Identify which cell holds the provided text, then report its [x, y] central coordinate. 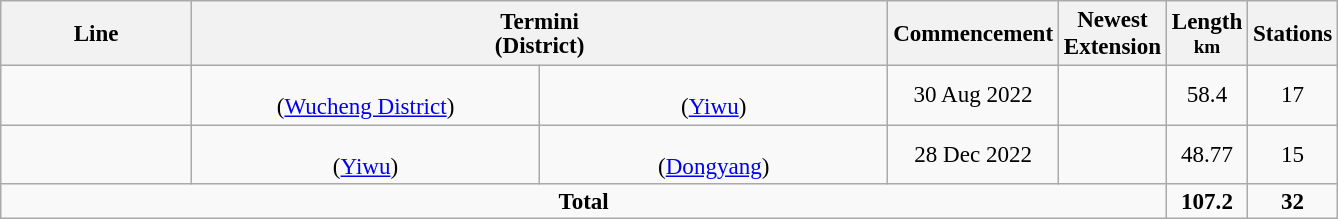
Termini(District) [539, 34]
30 Aug 2022 [974, 96]
Line [96, 34]
(Wucheng District) [365, 96]
28 Dec 2022 [974, 154]
17 [1293, 96]
15 [1293, 154]
48.77 [1206, 154]
Total [584, 202]
107.2 [1206, 202]
Stations [1293, 34]
(Dongyang) [714, 154]
NewestExtension [1112, 34]
Lengthkm [1206, 34]
58.4 [1206, 96]
Commencement [974, 34]
32 [1293, 202]
